Detect which cell encompasses the target text, then output its [X, Y] center coordinate. 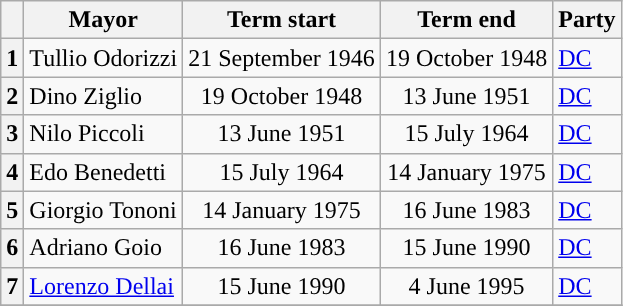
3 [12, 134]
21 September 1946 [282, 58]
Lorenzo Dellai [104, 286]
4 June 1995 [466, 286]
Edo Benedetti [104, 172]
2 [12, 96]
Mayor [104, 20]
1 [12, 58]
5 [12, 210]
Nilo Piccoli [104, 134]
Party [587, 20]
4 [12, 172]
6 [12, 248]
Term start [282, 20]
Adriano Goio [104, 248]
Tullio Odorizzi [104, 58]
Giorgio Tononi [104, 210]
7 [12, 286]
Dino Ziglio [104, 96]
Term end [466, 20]
